Search for the cell housing the specified text and yield its [x, y] center coordinate. 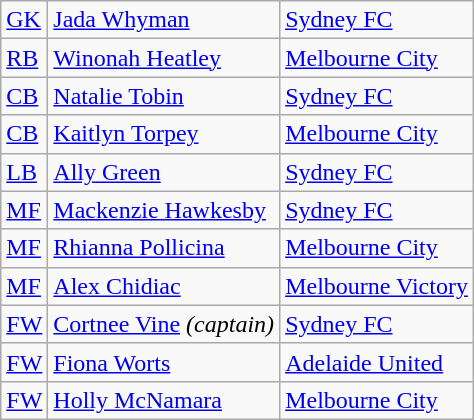
GK [24, 20]
LB [24, 172]
Mackenzie Hawkesby [164, 210]
Rhianna Pollicina [164, 248]
Kaitlyn Torpey [164, 134]
Melbourne Victory [377, 286]
Natalie Tobin [164, 96]
Holly McNamara [164, 400]
Jada Whyman [164, 20]
Winonah Heatley [164, 58]
Alex Chidiac [164, 286]
Adelaide United [377, 362]
RB [24, 58]
Fiona Worts [164, 362]
Cortnee Vine (captain) [164, 324]
Ally Green [164, 172]
